Search for the cell housing the specified text and yield its [X, Y] center coordinate. 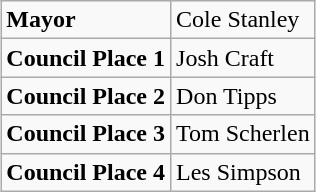
Mayor [86, 20]
Council Place 2 [86, 96]
Les Simpson [244, 172]
Council Place 4 [86, 172]
Council Place 1 [86, 58]
Don Tipps [244, 96]
Council Place 3 [86, 134]
Cole Stanley [244, 20]
Josh Craft [244, 58]
Tom Scherlen [244, 134]
